Capture the cell that displays the provided text and extract its [x, y] central coordinate. 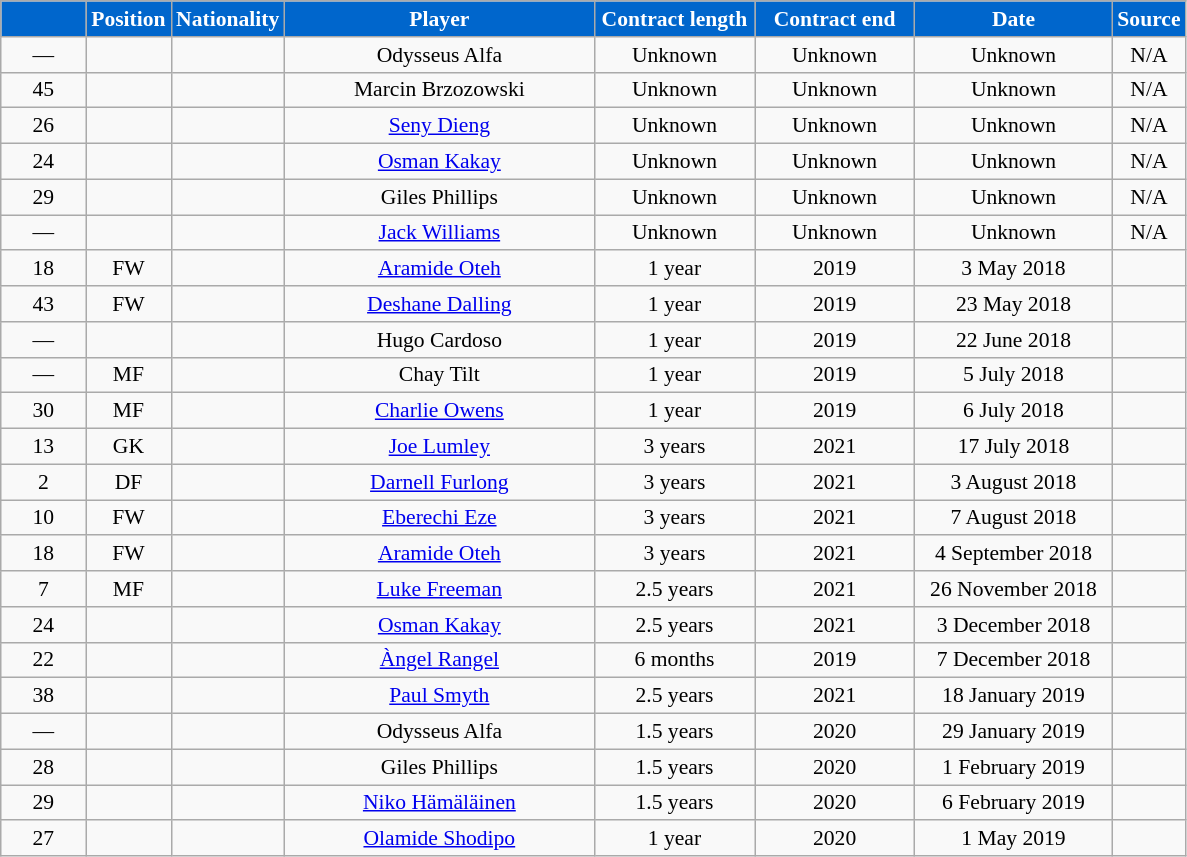
7 August 2018 [1014, 518]
Darnell Furlong [439, 482]
6 July 2018 [1014, 411]
43 [44, 304]
Luke Freeman [439, 589]
Hugo Cardoso [439, 340]
28 [44, 767]
17 July 2018 [1014, 447]
Joe Lumley [439, 447]
2 [44, 482]
38 [44, 696]
Nationality [228, 19]
Eberechi Eze [439, 518]
3 May 2018 [1014, 269]
5 July 2018 [1014, 375]
26 November 2018 [1014, 589]
26 [44, 126]
Seny Dieng [439, 126]
DF [128, 482]
GK [128, 447]
4 September 2018 [1014, 554]
1 May 2019 [1014, 839]
6 months [674, 660]
Date [1014, 19]
Paul Smyth [439, 696]
7 December 2018 [1014, 660]
3 August 2018 [1014, 482]
6 February 2019 [1014, 803]
29 January 2019 [1014, 732]
Player [439, 19]
10 [44, 518]
Olamide Shodipo [439, 839]
Àngel Rangel [439, 660]
30 [44, 411]
Source [1148, 19]
Chay Tilt [439, 375]
Charlie Owens [439, 411]
Contract end [835, 19]
22 [44, 660]
27 [44, 839]
1 February 2019 [1014, 767]
Jack Williams [439, 233]
13 [44, 447]
45 [44, 90]
Niko Hämäläinen [439, 803]
7 [44, 589]
Deshane Dalling [439, 304]
Contract length [674, 19]
Position [128, 19]
3 December 2018 [1014, 625]
18 January 2019 [1014, 696]
Marcin Brzozowski [439, 90]
22 June 2018 [1014, 340]
23 May 2018 [1014, 304]
